Return [x, y] of the center of cell containing provided text 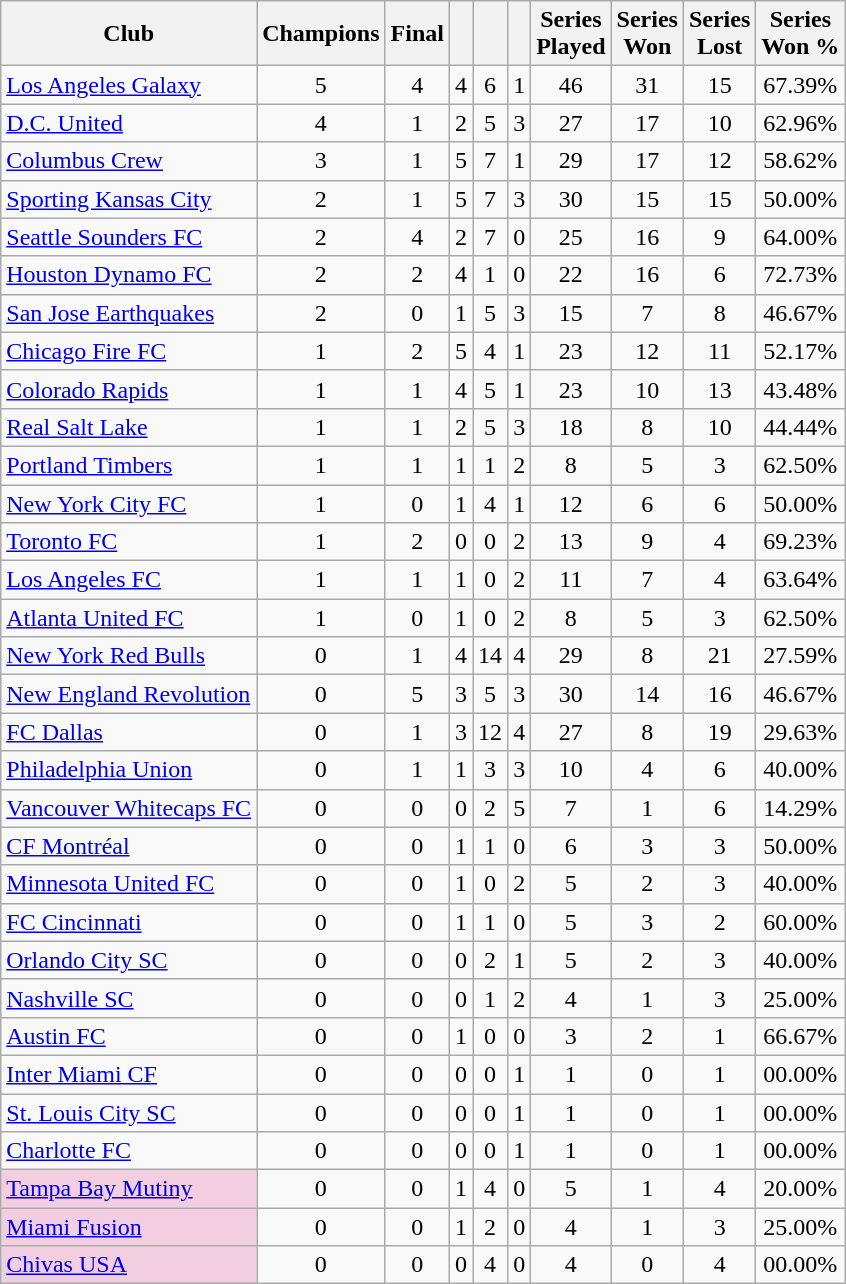
FC Cincinnati [129, 922]
Los Angeles FC [129, 580]
Toronto FC [129, 542]
27.59% [800, 656]
22 [571, 275]
60.00% [800, 922]
Orlando City SC [129, 960]
SeriesWon % [800, 34]
Colorado Rapids [129, 389]
Seattle Sounders FC [129, 237]
44.44% [800, 427]
Chicago Fire FC [129, 351]
Real Salt Lake [129, 427]
Miami Fusion [129, 1227]
43.48% [800, 389]
Champions [321, 34]
Philadelphia Union [129, 770]
New York City FC [129, 503]
New England Revolution [129, 694]
Nashville SC [129, 998]
31 [647, 85]
Houston Dynamo FC [129, 275]
D.C. United [129, 123]
69.23% [800, 542]
Chivas USA [129, 1265]
SeriesPlayed [571, 34]
29.63% [800, 732]
Portland Timbers [129, 465]
Atlanta United FC [129, 618]
San Jose Earthquakes [129, 313]
20.00% [800, 1189]
19 [719, 732]
62.96% [800, 123]
Austin FC [129, 1036]
CF Montréal [129, 846]
Charlotte FC [129, 1151]
Inter Miami CF [129, 1074]
Los Angeles Galaxy [129, 85]
SeriesLost [719, 34]
72.73% [800, 275]
Sporting Kansas City [129, 199]
18 [571, 427]
Club [129, 34]
FC Dallas [129, 732]
58.62% [800, 161]
25 [571, 237]
14.29% [800, 808]
New York Red Bulls [129, 656]
Vancouver Whitecaps FC [129, 808]
67.39% [800, 85]
Columbus Crew [129, 161]
Final [417, 34]
52.17% [800, 351]
63.64% [800, 580]
66.67% [800, 1036]
64.00% [800, 237]
Minnesota United FC [129, 884]
St. Louis City SC [129, 1113]
21 [719, 656]
Tampa Bay Mutiny [129, 1189]
46 [571, 85]
SeriesWon [647, 34]
